Identify which cell holds the provided text, then report its (X, Y) central coordinate. 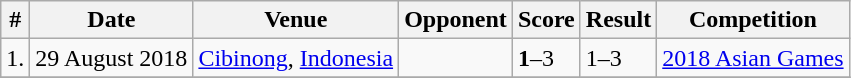
Cibinong, Indonesia (296, 58)
Date (112, 20)
Result (618, 20)
Venue (296, 20)
1. (16, 58)
Score (546, 20)
# (16, 20)
29 August 2018 (112, 58)
Opponent (456, 20)
Competition (753, 20)
2018 Asian Games (753, 58)
